Pinpoint the cell where the given text exists, returning its [x, y] midpoint coordinate. 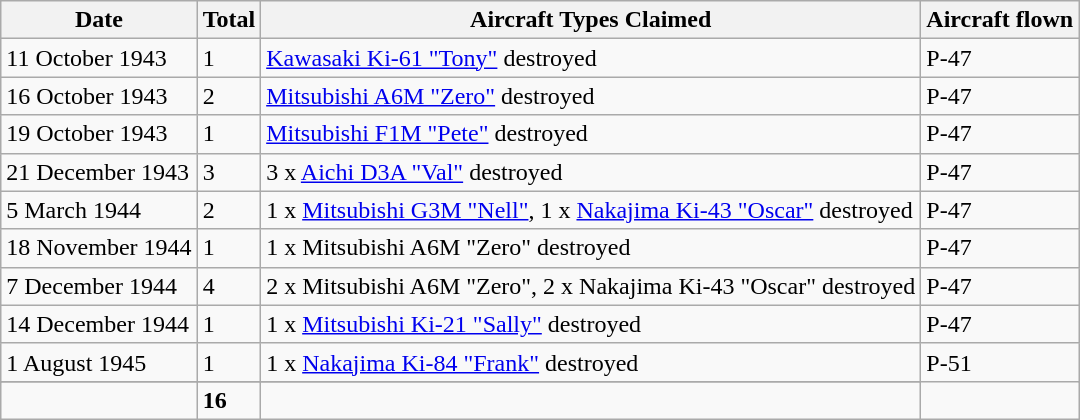
21 December 1943 [99, 172]
3 x Aichi D3A "Val" destroyed [591, 172]
7 December 1944 [99, 286]
19 October 1943 [99, 134]
3 [229, 172]
14 December 1944 [99, 324]
2 x Mitsubishi A6M "Zero", 2 x Nakajima Ki-43 "Oscar" destroyed [591, 286]
1 x Mitsubishi G3M "Nell", 1 x Nakajima Ki-43 "Oscar" destroyed [591, 210]
1 August 1945 [99, 362]
Mitsubishi F1M "Pete" destroyed [591, 134]
1 x Mitsubishi A6M "Zero" destroyed [591, 248]
Total [229, 20]
4 [229, 286]
Aircraft flown [1000, 20]
Kawasaki Ki-61 "Tony" destroyed [591, 58]
P-51 [1000, 362]
16 October 1943 [99, 96]
5 March 1944 [99, 210]
Aircraft Types Claimed [591, 20]
Date [99, 20]
16 [229, 400]
18 November 1944 [99, 248]
1 x Nakajima Ki-84 "Frank" destroyed [591, 362]
11 October 1943 [99, 58]
Mitsubishi A6M "Zero" destroyed [591, 96]
1 x Mitsubishi Ki-21 "Sally" destroyed [591, 324]
